Identify which cell holds the provided text, then report its [x, y] central coordinate. 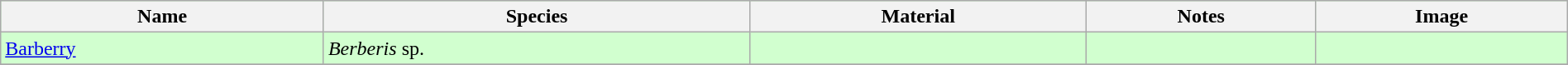
Name [162, 17]
Barberry [162, 48]
Species [536, 17]
Berberis sp. [536, 48]
Material [918, 17]
Image [1441, 17]
Notes [1201, 17]
